For the text-containing cell, return its midpoint in [x, y] coordinate format. 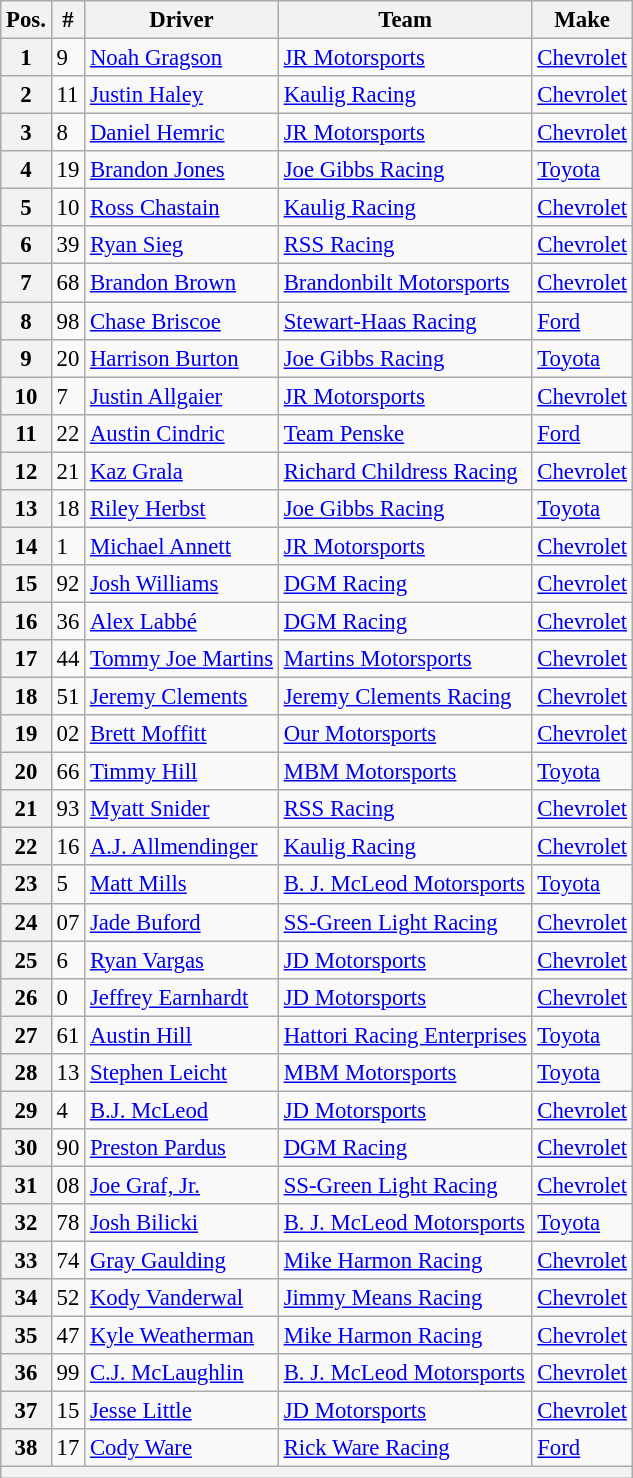
29 [26, 1110]
99 [68, 1373]
Myatt Snider [182, 809]
14 [26, 546]
Josh Williams [182, 584]
Timmy Hill [182, 772]
37 [26, 1411]
Jeremy Clements Racing [405, 697]
Pos. [26, 20]
Preston Pardus [182, 1148]
26 [26, 997]
30 [26, 1148]
25 [26, 960]
93 [68, 809]
Josh Bilicki [182, 1223]
Cody Ware [182, 1449]
3 [26, 133]
Alex Labbé [182, 621]
Jeremy Clements [182, 697]
07 [68, 922]
2 [26, 95]
Justin Allgaier [182, 396]
Ross Chastain [182, 208]
Noah Gragson [182, 58]
28 [26, 1073]
Jimmy Means Racing [405, 1298]
Michael Annett [182, 546]
B.J. McLeod [182, 1110]
0 [68, 997]
Gray Gaulding [182, 1261]
32 [26, 1223]
34 [26, 1298]
52 [68, 1298]
C.J. McLaughlin [182, 1373]
66 [68, 772]
61 [68, 1035]
Stephen Leicht [182, 1073]
Martins Motorsports [405, 659]
Daniel Hemric [182, 133]
Austin Cindric [182, 433]
23 [26, 885]
Our Motorsports [405, 734]
Make [582, 20]
47 [68, 1336]
90 [68, 1148]
02 [68, 734]
Justin Haley [182, 95]
Richard Childress Racing [405, 471]
27 [26, 1035]
Ryan Vargas [182, 960]
38 [26, 1449]
Kody Vanderwal [182, 1298]
39 [68, 245]
08 [68, 1185]
Harrison Burton [182, 358]
33 [26, 1261]
A.J. Allmendinger [182, 847]
31 [26, 1185]
44 [68, 659]
Jade Buford [182, 922]
Jeffrey Earnhardt [182, 997]
Riley Herbst [182, 509]
78 [68, 1223]
12 [26, 471]
Austin Hill [182, 1035]
Matt Mills [182, 885]
Jesse Little [182, 1411]
Team Penske [405, 433]
Ryan Sieg [182, 245]
# [68, 20]
98 [68, 321]
Driver [182, 20]
Joe Graf, Jr. [182, 1185]
Brandon Jones [182, 170]
Kyle Weatherman [182, 1336]
Kaz Grala [182, 471]
35 [26, 1336]
68 [68, 283]
51 [68, 697]
Chase Briscoe [182, 321]
Brandonbilt Motorsports [405, 283]
Rick Ware Racing [405, 1449]
Brandon Brown [182, 283]
Brett Moffitt [182, 734]
Stewart-Haas Racing [405, 321]
92 [68, 584]
24 [26, 922]
Hattori Racing Enterprises [405, 1035]
74 [68, 1261]
Team [405, 20]
Tommy Joe Martins [182, 659]
